Capture the cell that displays the provided text and extract its (X, Y) central coordinate. 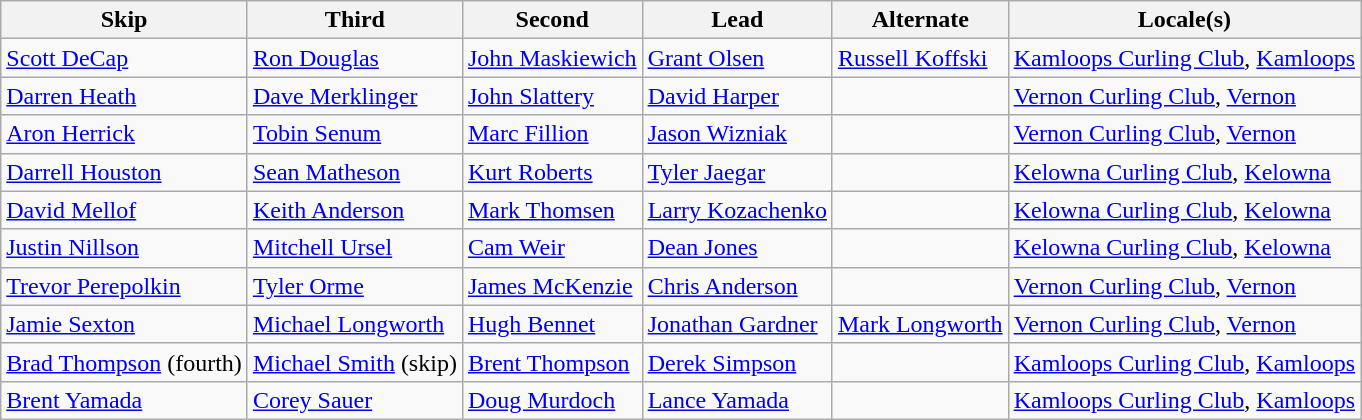
Cam Weir (552, 248)
Tyler Orme (354, 286)
Lance Yamada (737, 400)
David Harper (737, 96)
Jamie Sexton (124, 324)
Keith Anderson (354, 210)
Grant Olsen (737, 58)
Tobin Senum (354, 134)
Alternate (920, 20)
Michael Longworth (354, 324)
Dave Merklinger (354, 96)
Justin Nillson (124, 248)
Hugh Bennet (552, 324)
Jonathan Gardner (737, 324)
John Slattery (552, 96)
Scott DeCap (124, 58)
Mark Thomsen (552, 210)
Third (354, 20)
Larry Kozachenko (737, 210)
Ron Douglas (354, 58)
Marc Fillion (552, 134)
Sean Matheson (354, 172)
Corey Sauer (354, 400)
Brad Thompson (fourth) (124, 362)
Mitchell Ursel (354, 248)
David Mellof (124, 210)
Dean Jones (737, 248)
Skip (124, 20)
Mark Longworth (920, 324)
Brent Yamada (124, 400)
Second (552, 20)
John Maskiewich (552, 58)
Aron Herrick (124, 134)
Chris Anderson (737, 286)
Trevor Perepolkin (124, 286)
Locale(s) (1184, 20)
Tyler Jaegar (737, 172)
Lead (737, 20)
Doug Murdoch (552, 400)
Jason Wizniak (737, 134)
Kurt Roberts (552, 172)
Russell Koffski (920, 58)
Brent Thompson (552, 362)
James McKenzie (552, 286)
Darren Heath (124, 96)
Derek Simpson (737, 362)
Darrell Houston (124, 172)
Michael Smith (skip) (354, 362)
